Find where the given text appears and provide that cell's center as (X, Y) coordinate. 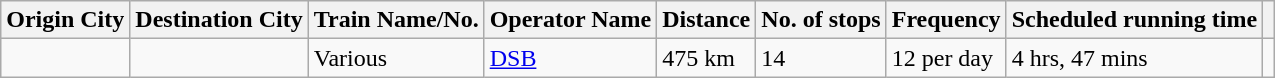
Frequency (946, 20)
475 km (706, 58)
Various (396, 58)
4 hrs, 47 mins (1134, 58)
Scheduled running time (1134, 20)
DSB (570, 58)
Distance (706, 20)
Operator Name (570, 20)
12 per day (946, 58)
No. of stops (821, 20)
Destination City (219, 20)
Train Name/No. (396, 20)
14 (821, 58)
Origin City (66, 20)
